Capture the cell that displays the provided text and extract its [X, Y] central coordinate. 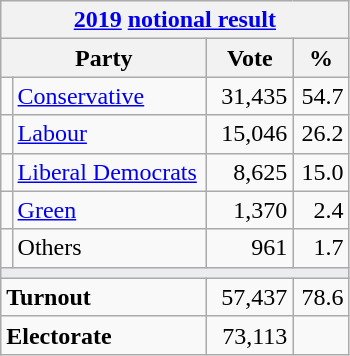
Green [110, 210]
31,435 [250, 96]
Conservative [110, 96]
Others [110, 248]
961 [250, 248]
73,113 [250, 335]
Liberal Democrats [110, 172]
2019 notional result [175, 20]
1,370 [250, 210]
78.6 [321, 297]
26.2 [321, 134]
Turnout [104, 297]
2.4 [321, 210]
% [321, 58]
1.7 [321, 248]
8,625 [250, 172]
Electorate [104, 335]
15,046 [250, 134]
57,437 [250, 297]
15.0 [321, 172]
54.7 [321, 96]
Party [104, 58]
Labour [110, 134]
Vote [250, 58]
